Extract the (x, y) coordinate from the center of the cell holding the provided text.  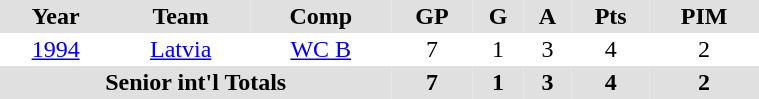
Latvia (180, 50)
Year (56, 16)
Senior int'l Totals (196, 82)
PIM (704, 16)
G (498, 16)
A (547, 16)
Pts (611, 16)
Comp (321, 16)
WC B (321, 50)
GP (432, 16)
1994 (56, 50)
Team (180, 16)
